Detect which cell encompasses the target text, then output its [x, y] center coordinate. 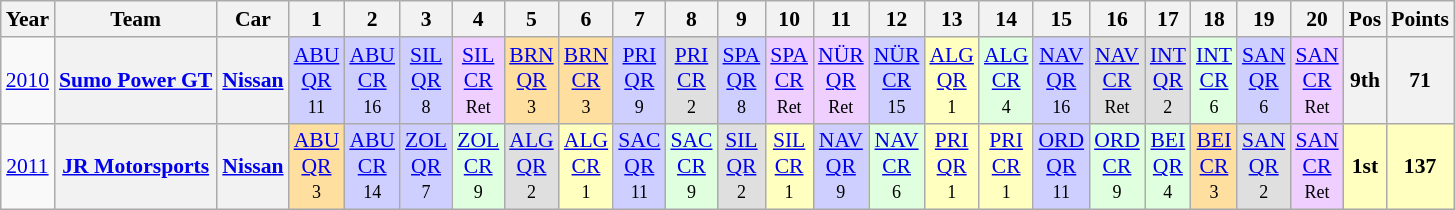
19 [1264, 19]
ABUQR11 [317, 80]
2011 [28, 166]
ALGCR4 [1006, 80]
Pos [1366, 19]
10 [789, 19]
SANQR2 [1264, 166]
ORDCR9 [1117, 166]
137 [1420, 166]
INTQR2 [1168, 80]
13 [951, 19]
SPAQR8 [742, 80]
ALGQR2 [532, 166]
SILQR2 [742, 166]
14 [1006, 19]
SACCR9 [691, 166]
INTCR6 [1214, 80]
11 [841, 19]
5 [532, 19]
6 [586, 19]
SANQR6 [1264, 80]
2 [372, 19]
SACQR11 [639, 166]
BRNQR3 [532, 80]
71 [1420, 80]
1 [317, 19]
ABUCR14 [372, 166]
ALGQR1 [951, 80]
NAVCR6 [897, 166]
17 [1168, 19]
NAVQR16 [1061, 80]
NAVQR9 [841, 166]
BRNCR3 [586, 80]
12 [897, 19]
PRICR2 [691, 80]
18 [1214, 19]
15 [1061, 19]
NAVCRRet [1117, 80]
PRIQR1 [951, 166]
BEIQR4 [1168, 166]
PRICR1 [1006, 166]
Year [28, 19]
ALGCR1 [586, 166]
NÜRQRRet [841, 80]
Sumo Power GT [136, 80]
ZOLQR7 [426, 166]
9th [1366, 80]
3 [426, 19]
1st [1366, 166]
20 [1316, 19]
ABUQR3 [317, 166]
ABUCR16 [372, 80]
Team [136, 19]
Car [252, 19]
BEICR3 [1214, 166]
JR Motorsports [136, 166]
16 [1117, 19]
PRIQR9 [639, 80]
SILCRRet [478, 80]
SPACRRet [789, 80]
SILCR1 [789, 166]
4 [478, 19]
7 [639, 19]
Points [1420, 19]
NÜRCR15 [897, 80]
SILQR8 [426, 80]
8 [691, 19]
ORDQR11 [1061, 166]
ZOLCR9 [478, 166]
9 [742, 19]
2010 [28, 80]
